Locate the cell with the specified text and output its [X, Y] center coordinate. 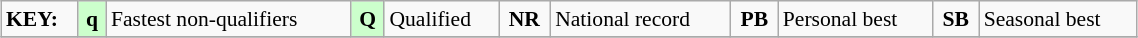
KEY: [40, 19]
National record [640, 19]
PB [754, 19]
Personal best [856, 19]
Seasonal best [1058, 19]
q [92, 19]
NR [524, 19]
Q [368, 19]
SB [956, 19]
Qualified [441, 19]
Fastest non-qualifiers [228, 19]
